Scan for the cell matching the given text and deliver its [X, Y] coordinate at center. 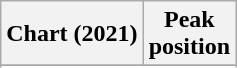
Peakposition [189, 34]
Chart (2021) [72, 34]
